Pinpoint the cell where the given text exists, returning its [x, y] midpoint coordinate. 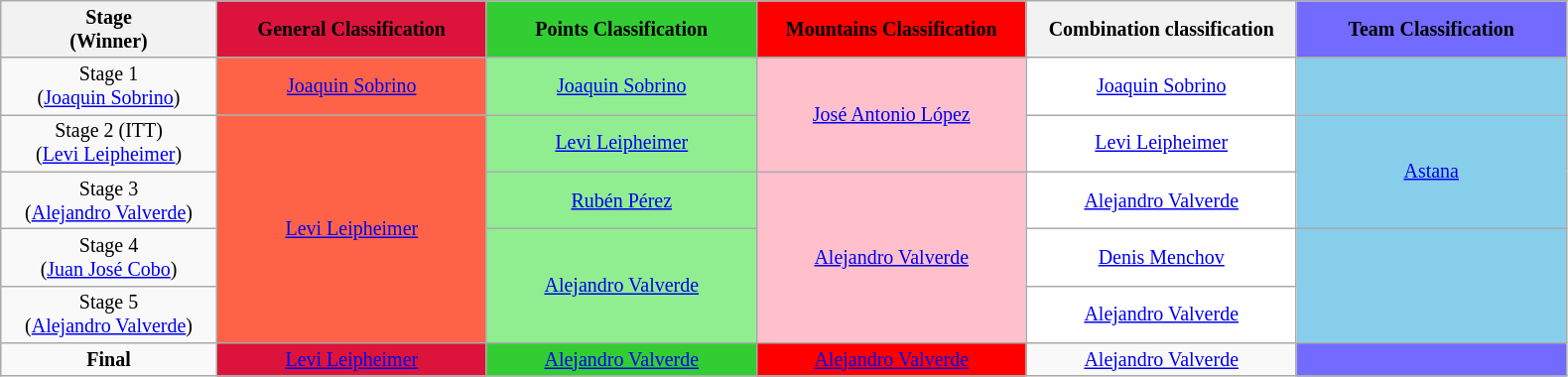
Final [109, 359]
General Classification [351, 30]
Astana [1431, 173]
Stage(Winner) [109, 30]
Stage 1(Joaquin Sobrino) [109, 87]
Stage 3(Alejandro Valverde) [109, 200]
Mountains Classification [891, 30]
Stage 4(Juan José Cobo) [109, 258]
Stage 2 (ITT)(Levi Leipheimer) [109, 143]
José Antonio López [891, 115]
Stage 5(Alejandro Valverde) [109, 314]
Denis Menchov [1161, 258]
Rubén Pérez [621, 200]
Combination classification [1161, 30]
Points Classification [621, 30]
Team Classification [1431, 30]
